Output the [X, Y] coordinate of the center of the cell containing the given text.  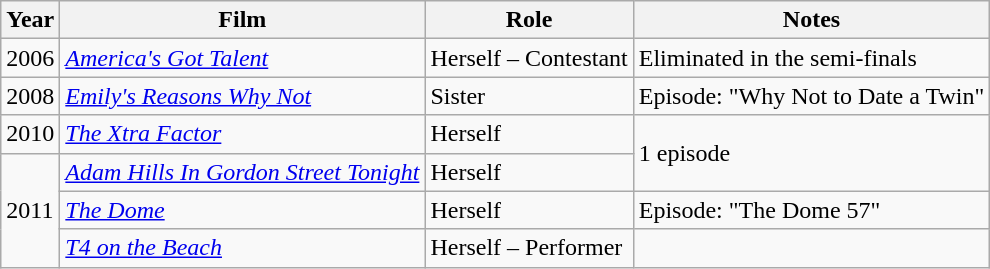
Sister [529, 96]
Notes [811, 20]
The Xtra Factor [242, 134]
Adam Hills In Gordon Street Tonight [242, 172]
America's Got Talent [242, 58]
Episode: "Why Not to Date a Twin" [811, 96]
The Dome [242, 210]
Role [529, 20]
Episode: "The Dome 57" [811, 210]
2008 [30, 96]
Eliminated in the semi-finals [811, 58]
1 episode [811, 153]
Film [242, 20]
Emily's Reasons Why Not [242, 96]
Herself – Contestant [529, 58]
2006 [30, 58]
2010 [30, 134]
T4 on the Beach [242, 248]
Herself – Performer [529, 248]
2011 [30, 210]
Year [30, 20]
